Detect which cell encompasses the target text, then output its (x, y) center coordinate. 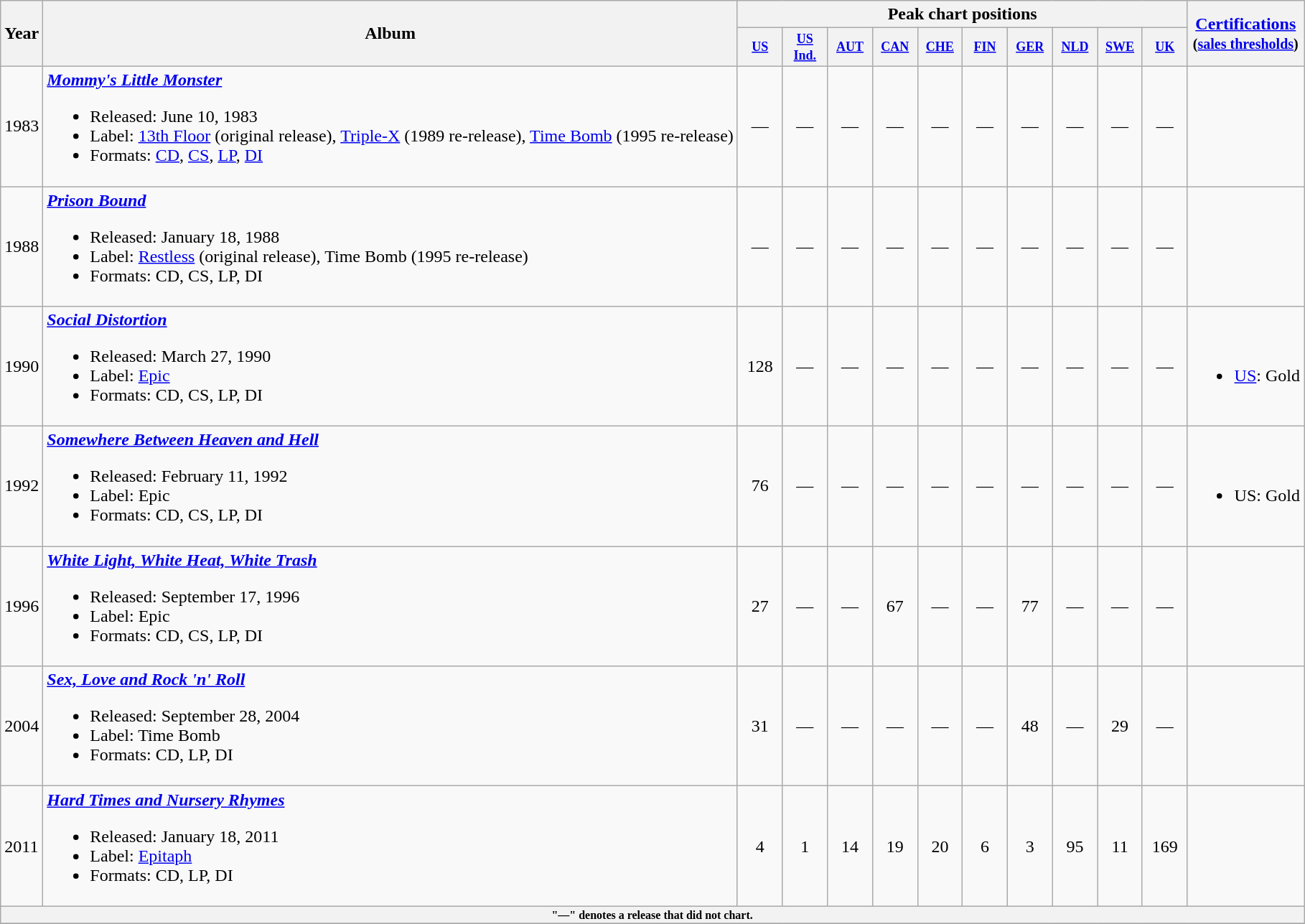
67 (894, 606)
Somewhere Between Heaven and HellReleased: February 11, 1992Label: EpicFormats: CD, CS, LP, DI (390, 487)
128 (759, 366)
US (759, 47)
Prison BoundReleased: January 18, 1988Label: Restless (original release), Time Bomb (1995 re-release)Formats: CD, CS, LP, DI (390, 247)
19 (894, 846)
48 (1029, 727)
1990 (22, 366)
14 (850, 846)
3 (1029, 846)
Hard Times and Nursery RhymesReleased: January 18, 2011Label: EpitaphFormats: CD, LP, DI (390, 846)
31 (759, 727)
29 (1120, 727)
95 (1075, 846)
20 (940, 846)
USInd. (805, 47)
UK (1164, 47)
AUT (850, 47)
Sex, Love and Rock 'n' RollReleased: September 28, 2004Label: Time BombFormats: CD, LP, DI (390, 727)
2011 (22, 846)
77 (1029, 606)
4 (759, 846)
1992 (22, 487)
NLD (1075, 47)
CAN (894, 47)
27 (759, 606)
Year (22, 34)
White Light, White Heat, White TrashReleased: September 17, 1996Label: EpicFormats: CD, CS, LP, DI (390, 606)
1988 (22, 247)
Social DistortionReleased: March 27, 1990Label: EpicFormats: CD, CS, LP, DI (390, 366)
CHE (940, 47)
76 (759, 487)
1983 (22, 126)
1 (805, 846)
SWE (1120, 47)
6 (985, 846)
GER (1029, 47)
169 (1164, 846)
1996 (22, 606)
"—" denotes a release that did not chart. (652, 915)
FIN (985, 47)
Album (390, 34)
2004 (22, 727)
Certifications(sales thresholds) (1245, 34)
Peak chart positions (962, 14)
11 (1120, 846)
